Find where the given text appears and provide that cell's center as [X, Y] coordinate. 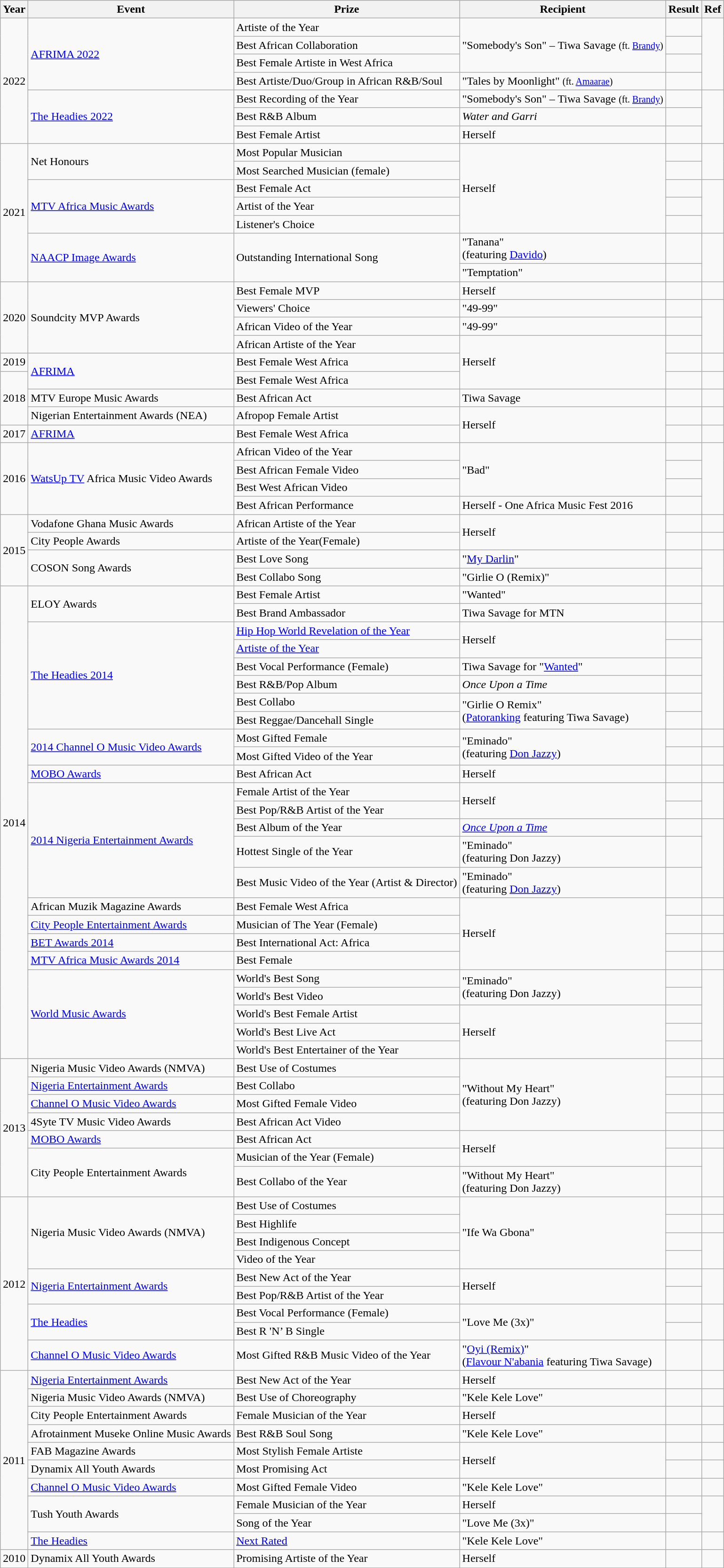
African Muzik Magazine Awards [131, 907]
Listener's Choice [347, 224]
World Music Awards [131, 1014]
Most Promising Act [347, 1469]
Herself - One Africa Music Fest 2016 [563, 505]
Best Female [347, 960]
Best African Performance [347, 505]
"Wanted" [563, 595]
Female Artist of the Year [347, 792]
2017 [14, 434]
"Temptation" [563, 273]
COSON Song Awards [131, 568]
Most Gifted Female [347, 738]
Tiwa Savage [563, 398]
The Headies 2014 [131, 675]
Best African Act Video [347, 1122]
2014 Channel O Music Video Awards [131, 747]
2018 [14, 398]
2015 [14, 550]
Musician of The Year (Female) [347, 925]
"My Darlin" [563, 559]
Best Music Video of the Year (Artist & Director) [347, 882]
Best African Female Video [347, 469]
World's Best Song [347, 978]
2014 Nigeria Entertainment Awards [131, 840]
Best African Collaboration [347, 45]
Best Love Song [347, 559]
2022 [14, 81]
NAACP Image Awards [131, 258]
"Tales by Moonlight" (ft. Amaarae) [563, 81]
Most Searched Musician (female) [347, 170]
World's Best Live Act [347, 1032]
Nigerian Entertainment Awards (NEA) [131, 416]
Best R&B Soul Song [347, 1433]
WatsUp TV Africa Music Video Awards [131, 478]
"Ife Wa Gbona" [563, 1233]
Best Female Artiste in West Africa [347, 63]
Musician of the Year (Female) [347, 1157]
City People Awards [131, 541]
Prize [347, 9]
Net Honours [131, 161]
Tiwa Savage for MTN [563, 613]
Vodafone Ghana Music Awards [131, 523]
Afrotainment Museke Online Music Awards [131, 1433]
Promising Artiste of the Year [347, 1559]
Video of the Year [347, 1259]
MTV Africa Music Awards [131, 206]
Best Collabo Song [347, 577]
Viewers' Choice [347, 309]
"Girlie O (Remix)" [563, 577]
Best Reggae/Dancehall Single [347, 720]
Best Female Act [347, 188]
MTV Africa Music Awards 2014 [131, 960]
Best Indigenous Concept [347, 1242]
Hip Hop World Revelation of the Year [347, 631]
Result [684, 9]
2016 [14, 478]
Best Brand Ambassador [347, 613]
The Headies 2022 [131, 117]
2020 [14, 317]
"Tanana" (featuring Davido) [563, 248]
Best West African Video [347, 487]
Most Stylish Female Artiste [347, 1451]
Best Recording of the Year [347, 99]
Most Popular Musician [347, 152]
ELOY Awards [131, 604]
2014 [14, 823]
Best Album of the Year [347, 828]
Artist of the Year [347, 206]
World's Best Video [347, 996]
Best Artiste/Duo/Group in African R&B/Soul [347, 81]
2019 [14, 362]
4Syte TV Music Video Awards [131, 1122]
Recipient [563, 9]
Water and Garri [563, 117]
"Oyi (Remix)" (Flavour N'abania featuring Tiwa Savage) [563, 1355]
2010 [14, 1559]
2013 [14, 1128]
Best R&B/Pop Album [347, 684]
Song of the Year [347, 1523]
Best R 'N’ B Single [347, 1331]
Most Gifted Video of the Year [347, 756]
Afropop Female Artist [347, 416]
Outstanding International Song [347, 258]
AFRIMA 2022 [131, 54]
Event [131, 9]
Tiwa Savage for "Wanted" [563, 666]
Next Rated [347, 1541]
Most Gifted R&B Music Video of the Year [347, 1355]
2012 [14, 1284]
Best Use of Choreography [347, 1397]
Hottest Single of the Year [347, 852]
Best R&B Album [347, 117]
2011 [14, 1460]
Best International Act: Africa [347, 942]
Best Collabo of the Year [347, 1181]
BET Awards 2014 [131, 942]
Best Highlife [347, 1224]
World's Best Entertainer of the Year [347, 1050]
Ref [713, 9]
FAB Magazine Awards [131, 1451]
"Bad" [563, 469]
Tush Youth Awards [131, 1514]
Soundcity MVP Awards [131, 317]
MTV Europe Music Awards [131, 398]
Year [14, 9]
"Girlie O Remix" (Patoranking featuring Tiwa Savage) [563, 711]
Artiste of the Year(Female) [347, 541]
Best Female MVP [347, 291]
2021 [14, 213]
World's Best Female Artist [347, 1014]
